Provide the [x, y] coordinate of the cell's center where the given text is located.  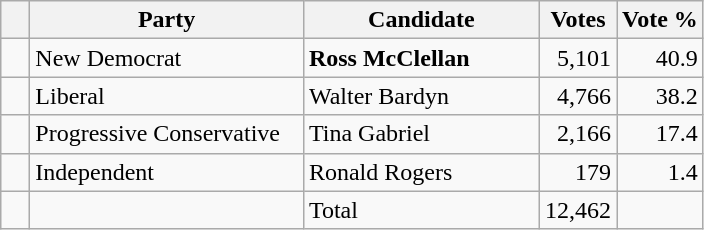
Walter Bardyn [421, 96]
5,101 [578, 58]
2,166 [578, 134]
4,766 [578, 96]
Ronald Rogers [421, 172]
Progressive Conservative [167, 134]
12,462 [578, 210]
Independent [167, 172]
Votes [578, 20]
1.4 [660, 172]
Tina Gabriel [421, 134]
Liberal [167, 96]
Ross McClellan [421, 58]
Vote % [660, 20]
Party [167, 20]
17.4 [660, 134]
38.2 [660, 96]
New Democrat [167, 58]
40.9 [660, 58]
179 [578, 172]
Candidate [421, 20]
Total [421, 210]
